Search for the cell housing the specified text and yield its [X, Y] center coordinate. 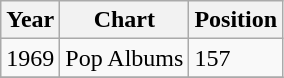
Pop Albums [124, 58]
Position [236, 20]
1969 [30, 58]
Year [30, 20]
Chart [124, 20]
157 [236, 58]
